Identify which cell holds the provided text, then report its (x, y) central coordinate. 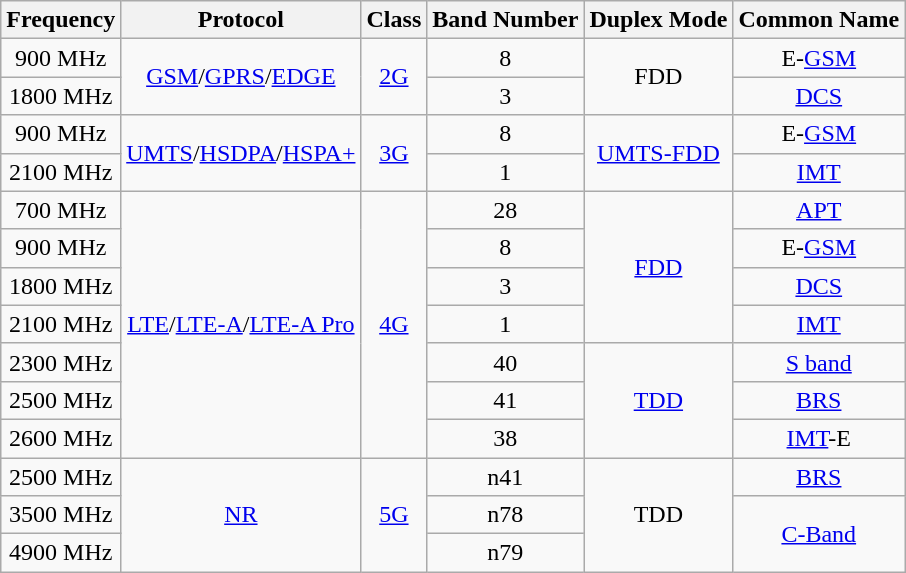
n41 (506, 477)
2600 MHz (61, 438)
Class (394, 20)
n79 (506, 553)
n78 (506, 515)
38 (506, 438)
4G (394, 324)
NR (241, 515)
28 (506, 210)
Band Number (506, 20)
UMTS/HSDPA/HSPA+ (241, 153)
Duplex Mode (658, 20)
40 (506, 362)
C-Band (819, 534)
APT (819, 210)
5G (394, 515)
IMT-E (819, 438)
2G (394, 77)
41 (506, 400)
4900 MHz (61, 553)
3G (394, 153)
3500 MHz (61, 515)
UMTS-FDD (658, 153)
S band (819, 362)
GSM/GPRS/EDGE (241, 77)
Protocol (241, 20)
Common Name (819, 20)
2300 MHz (61, 362)
LTE/LTE-A/LTE-A Pro (241, 324)
Frequency (61, 20)
700 MHz (61, 210)
